Capture the cell that displays the provided text and extract its (x, y) central coordinate. 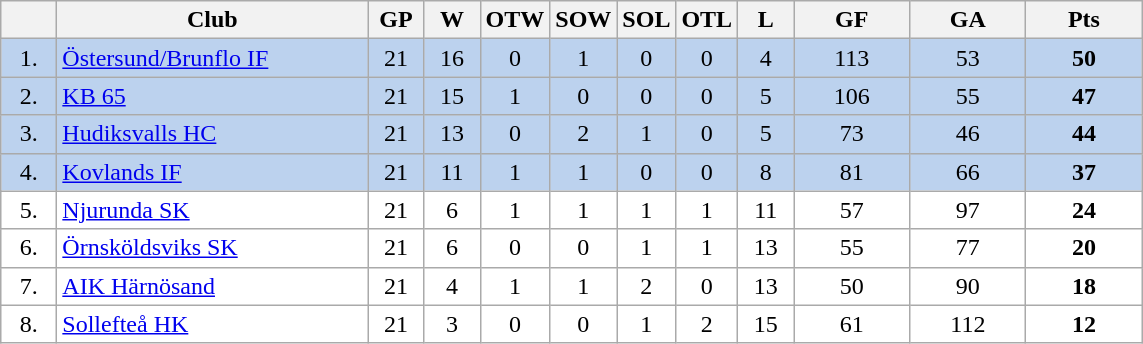
61 (852, 324)
8. (29, 324)
44 (1084, 134)
16 (452, 58)
Club (212, 20)
L (766, 20)
Örnsköldsviks SK (212, 248)
GF (852, 20)
46 (968, 134)
Njurunda SK (212, 210)
W (452, 20)
6. (29, 248)
37 (1084, 172)
4. (29, 172)
66 (968, 172)
3 (452, 324)
113 (852, 58)
Östersund/Brunflo IF (212, 58)
SOW (584, 20)
OTW (515, 20)
53 (968, 58)
47 (1084, 96)
97 (968, 210)
OTL (707, 20)
5. (29, 210)
AIK Härnösand (212, 286)
12 (1084, 324)
Kovlands IF (212, 172)
Pts (1084, 20)
106 (852, 96)
18 (1084, 286)
3. (29, 134)
57 (852, 210)
24 (1084, 210)
Hudiksvalls HC (212, 134)
KB 65 (212, 96)
112 (968, 324)
2. (29, 96)
SOL (646, 20)
8 (766, 172)
81 (852, 172)
90 (968, 286)
7. (29, 286)
GP (396, 20)
1. (29, 58)
Sollefteå HK (212, 324)
77 (968, 248)
73 (852, 134)
20 (1084, 248)
GA (968, 20)
